For the text-containing cell, return its midpoint in (X, Y) coordinate format. 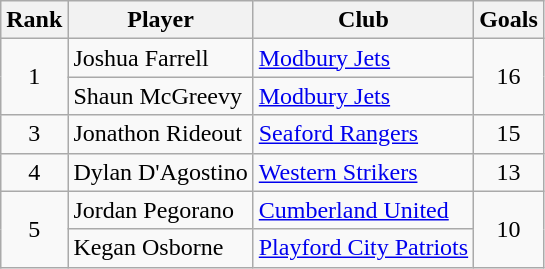
Rank (34, 20)
Playford City Patriots (363, 248)
3 (34, 134)
4 (34, 172)
Club (363, 20)
Joshua Farrell (160, 58)
13 (509, 172)
Western Strikers (363, 172)
Dylan D'Agostino (160, 172)
15 (509, 134)
Shaun McGreevy (160, 96)
Goals (509, 20)
Jordan Pegorano (160, 210)
1 (34, 77)
Cumberland United (363, 210)
10 (509, 229)
5 (34, 229)
Seaford Rangers (363, 134)
16 (509, 77)
Kegan Osborne (160, 248)
Jonathon Rideout (160, 134)
Player (160, 20)
